Scan for the cell matching the given text and deliver its (X, Y) coordinate at center. 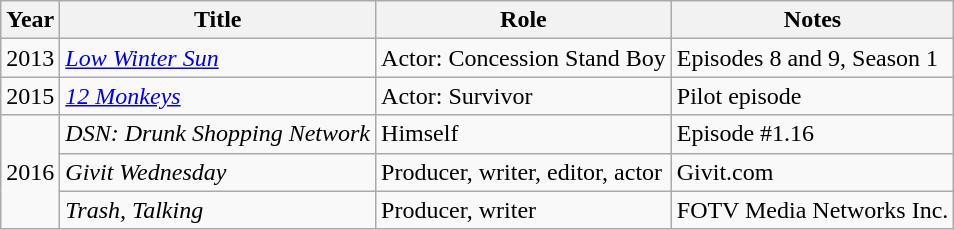
Year (30, 20)
Trash, Talking (218, 210)
DSN: Drunk Shopping Network (218, 134)
Givit.com (812, 172)
Pilot episode (812, 96)
Role (524, 20)
Episodes 8 and 9, Season 1 (812, 58)
Actor: Survivor (524, 96)
12 Monkeys (218, 96)
Notes (812, 20)
FOTV Media Networks Inc. (812, 210)
Title (218, 20)
2016 (30, 172)
Low Winter Sun (218, 58)
Givit Wednesday (218, 172)
Actor: Concession Stand Boy (524, 58)
Producer, writer (524, 210)
2013 (30, 58)
Episode #1.16 (812, 134)
2015 (30, 96)
Producer, writer, editor, actor (524, 172)
Himself (524, 134)
